Extract the (x, y) coordinate from the center of the cell holding the provided text.  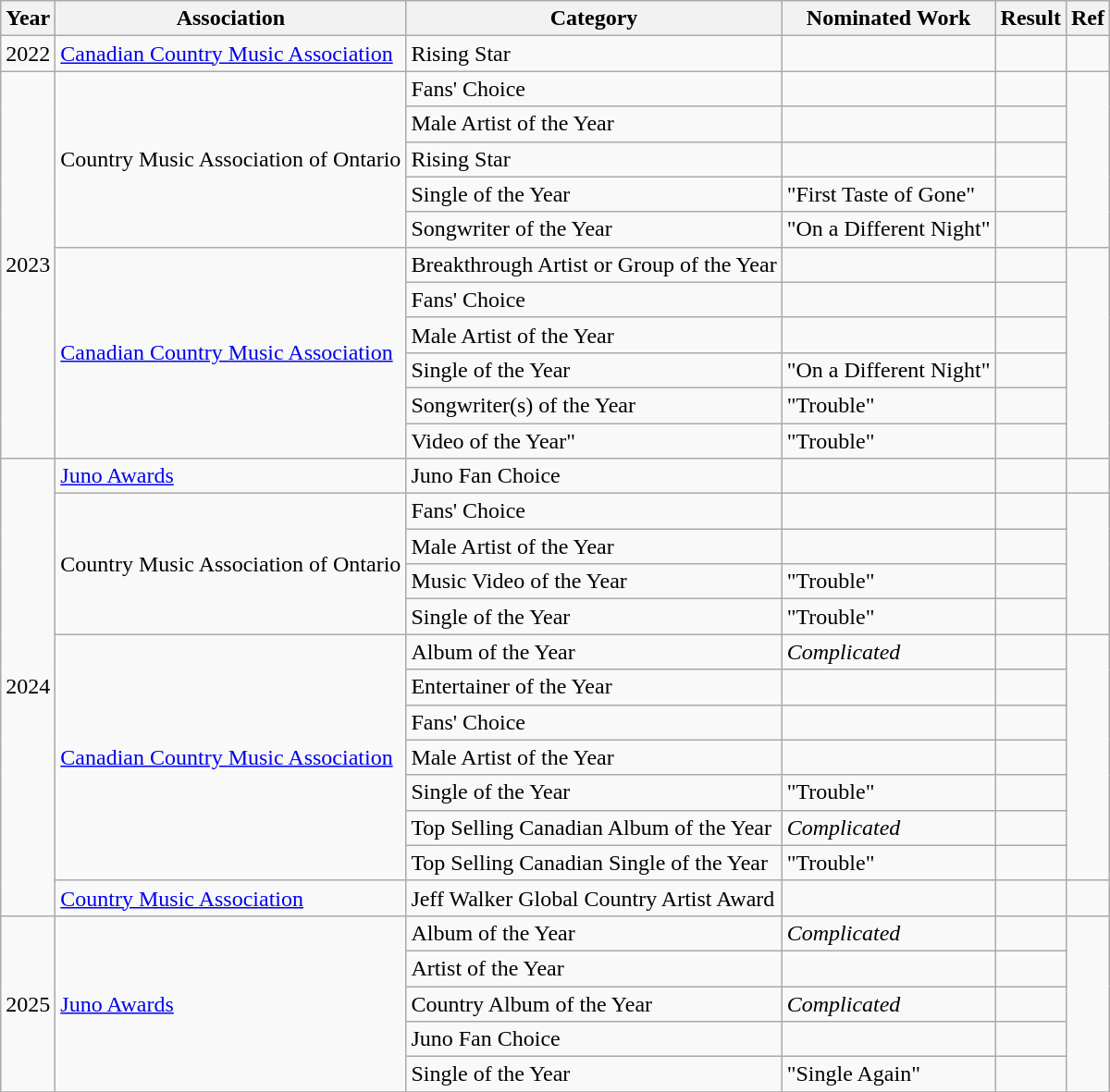
Result (1030, 18)
Country Music Association (231, 898)
Artist of the Year (594, 968)
Breakthrough Artist or Group of the Year (594, 264)
Year (28, 18)
Top Selling Canadian Album of the Year (594, 828)
2025 (28, 1003)
2023 (28, 264)
Entertainer of the Year (594, 687)
2024 (28, 688)
Country Album of the Year (594, 1003)
"Single Again" (888, 1074)
Songwriter of the Year (594, 229)
Music Video of the Year (594, 582)
Ref (1088, 18)
Songwriter(s) of the Year (594, 405)
Association (231, 18)
Jeff Walker Global Country Artist Award (594, 898)
Nominated Work (888, 18)
"First Taste of Gone" (888, 194)
Video of the Year" (594, 441)
2022 (28, 54)
Top Selling Canadian Single of the Year (594, 863)
Category (594, 18)
